Output the (X, Y) coordinate of the center of the cell containing the given text.  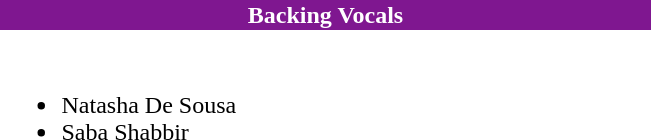
Backing Vocals (326, 15)
